From the cell containing the given text, extract its center point as (X, Y) coordinate. 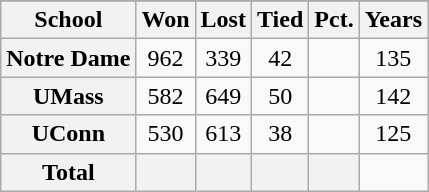
142 (393, 96)
125 (393, 134)
Pct. (334, 20)
Years (393, 20)
School (68, 20)
339 (223, 58)
Tied (280, 20)
649 (223, 96)
135 (393, 58)
530 (166, 134)
613 (223, 134)
42 (280, 58)
Lost (223, 20)
UMass (68, 96)
582 (166, 96)
50 (280, 96)
UConn (68, 134)
38 (280, 134)
962 (166, 58)
Total (68, 172)
Won (166, 20)
Notre Dame (68, 58)
